Search for the cell housing the specified text and yield its [X, Y] center coordinate. 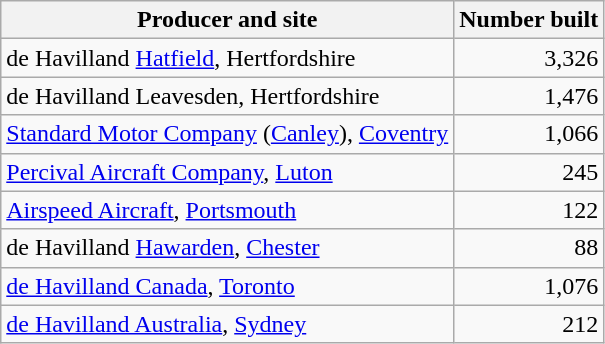
Number built [529, 20]
de Havilland Hatfield, Hertfordshire [228, 58]
Airspeed Aircraft, Portsmouth [228, 210]
3,326 [529, 58]
Percival Aircraft Company, Luton [228, 172]
1,066 [529, 134]
245 [529, 172]
Standard Motor Company (Canley), Coventry [228, 134]
1,076 [529, 286]
de Havilland Canada, Toronto [228, 286]
de Havilland Australia, Sydney [228, 324]
Producer and site [228, 20]
de Havilland Leavesden, Hertfordshire [228, 96]
88 [529, 248]
212 [529, 324]
1,476 [529, 96]
122 [529, 210]
de Havilland Hawarden, Chester [228, 248]
